Identify which cell holds the provided text, then report its [X, Y] central coordinate. 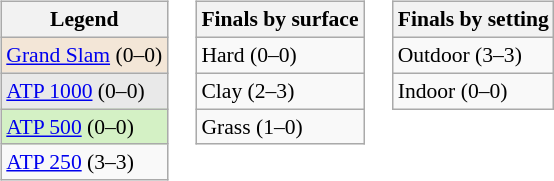
ATP 250 (3–3) [84, 162]
Clay (2–3) [280, 91]
Finals by setting [474, 20]
Legend [84, 20]
Grand Slam (0–0) [84, 55]
Grass (1–0) [280, 127]
Outdoor (3–3) [474, 55]
ATP 1000 (0–0) [84, 91]
ATP 500 (0–0) [84, 127]
Indoor (0–0) [474, 91]
Finals by surface [280, 20]
Hard (0–0) [280, 55]
